Capture the cell that displays the provided text and extract its [X, Y] central coordinate. 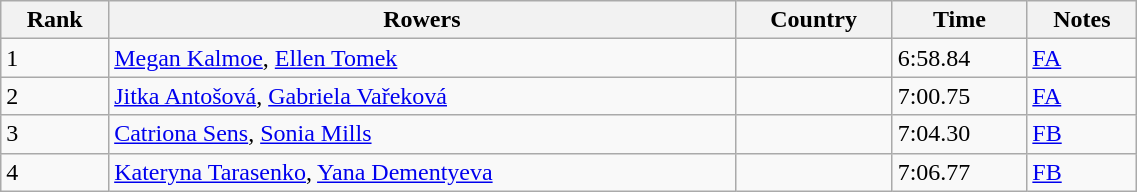
Country [814, 20]
6:58.84 [960, 58]
Kateryna Tarasenko, Yana Dementyeva [422, 172]
Rowers [422, 20]
1 [55, 58]
Time [960, 20]
Rank [55, 20]
Notes [1082, 20]
2 [55, 96]
7:00.75 [960, 96]
Megan Kalmoe, Ellen Tomek [422, 58]
4 [55, 172]
7:04.30 [960, 134]
Catriona Sens, Sonia Mills [422, 134]
3 [55, 134]
7:06.77 [960, 172]
Jitka Antošová, Gabriela Vařeková [422, 96]
